For the text-containing cell, return its midpoint in (X, Y) coordinate format. 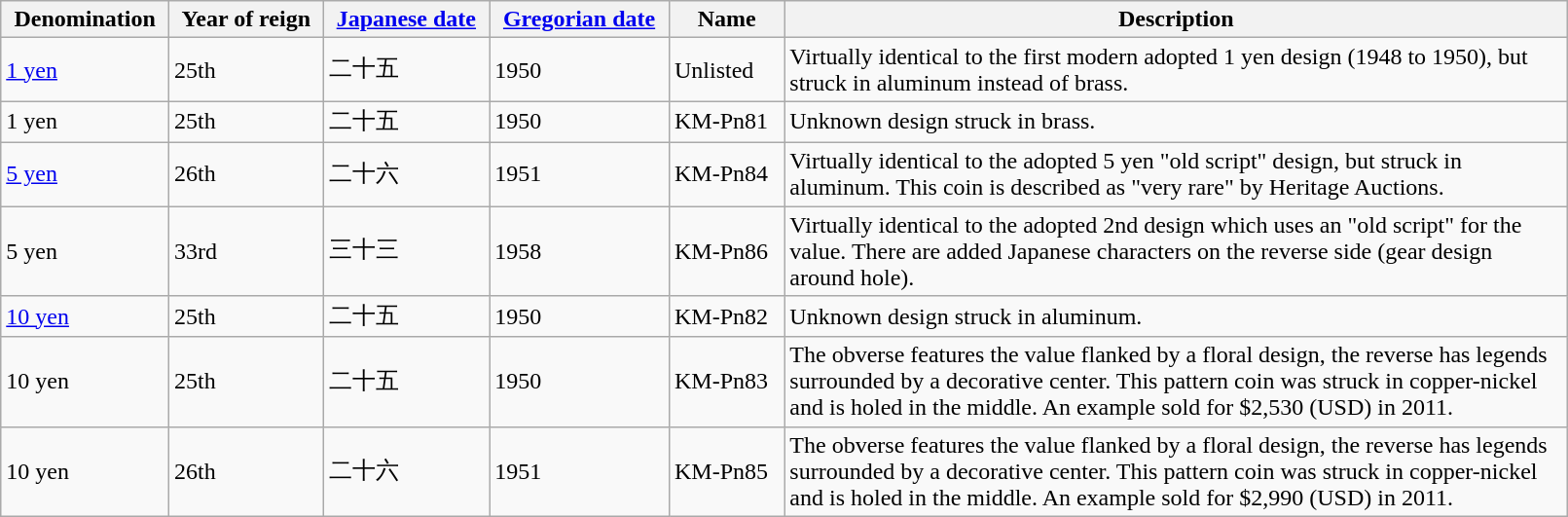
33rd (247, 251)
Japanese date (407, 19)
KM-Pn84 (726, 173)
Name (726, 19)
三十三 (407, 251)
Denomination (86, 19)
Virtually identical to the first modern adopted 1 yen design (1948 to 1950), but struck in aluminum instead of brass. (1176, 70)
KM-Pn86 (726, 251)
1958 (580, 251)
KM-Pn81 (726, 123)
Virtually identical to the adopted 5 yen "old script" design, but struck in aluminum. This coin is described as "very rare" by Heritage Auctions. (1176, 173)
KM-Pn82 (726, 317)
Unknown design struck in brass. (1176, 123)
Gregorian date (580, 19)
KM-Pn85 (726, 471)
Unlisted (726, 70)
Description (1176, 19)
Unknown design struck in aluminum. (1176, 317)
KM-Pn83 (726, 382)
Year of reign (247, 19)
